From the cell containing the given text, extract its center point as [X, Y] coordinate. 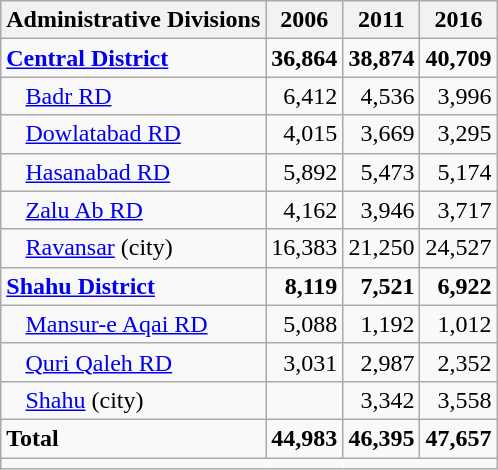
5,174 [458, 172]
3,669 [382, 134]
4,162 [304, 210]
2011 [382, 20]
3,342 [382, 400]
Badr RD [134, 96]
44,983 [304, 438]
3,558 [458, 400]
3,946 [382, 210]
2,352 [458, 362]
6,412 [304, 96]
8,119 [304, 286]
2,987 [382, 362]
Hasanabad RD [134, 172]
5,088 [304, 324]
Shahu (city) [134, 400]
Administrative Divisions [134, 20]
Shahu District [134, 286]
1,012 [458, 324]
38,874 [382, 58]
40,709 [458, 58]
Central District [134, 58]
2016 [458, 20]
Zalu Ab RD [134, 210]
3,996 [458, 96]
3,295 [458, 134]
3,717 [458, 210]
5,473 [382, 172]
3,031 [304, 362]
7,521 [382, 286]
Ravansar (city) [134, 248]
5,892 [304, 172]
Total [134, 438]
46,395 [382, 438]
1,192 [382, 324]
16,383 [304, 248]
Dowlatabad RD [134, 134]
36,864 [304, 58]
Quri Qaleh RD [134, 362]
4,015 [304, 134]
Mansur-e Aqai RD [134, 324]
21,250 [382, 248]
47,657 [458, 438]
24,527 [458, 248]
4,536 [382, 96]
6,922 [458, 286]
2006 [304, 20]
